Output the (X, Y) coordinate of the center of the cell containing the given text.  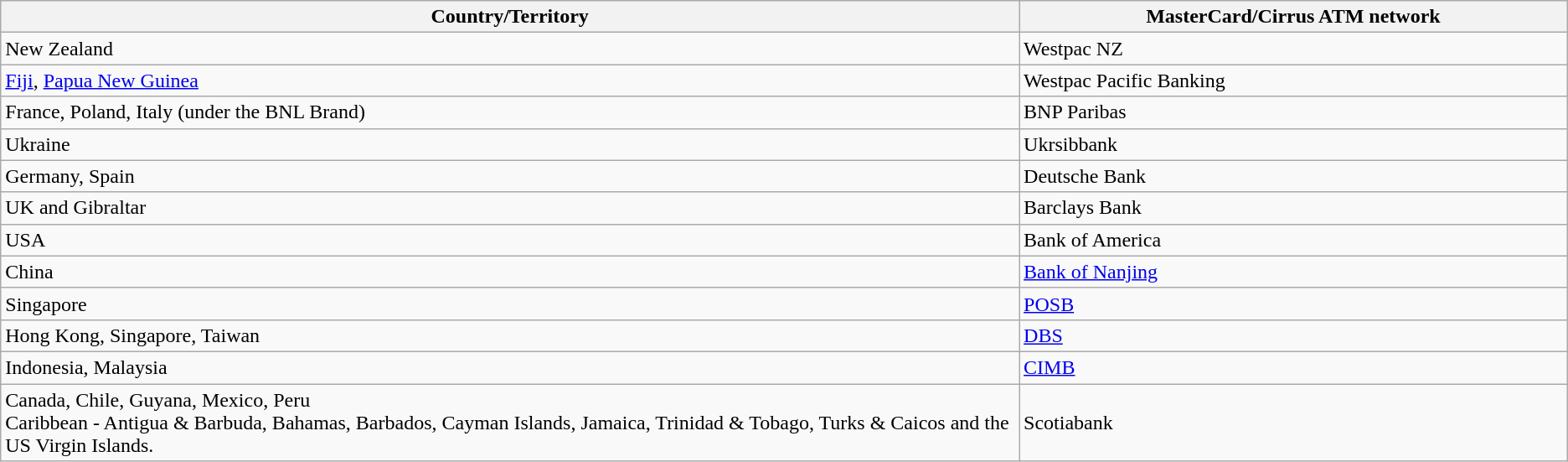
USA (510, 240)
BNP Paribas (1293, 112)
Hong Kong, Singapore, Taiwan (510, 335)
Ukraine (510, 144)
Westpac NZ (1293, 49)
Barclays Bank (1293, 208)
New Zealand (510, 49)
China (510, 272)
UK and Gibraltar (510, 208)
DBS (1293, 335)
POSB (1293, 304)
CIMB (1293, 367)
Singapore (510, 304)
Bank of Nanjing (1293, 272)
France, Poland, Italy (under the BNL Brand) (510, 112)
Germany, Spain (510, 176)
MasterCard/Cirrus ATM network (1293, 17)
Westpac Pacific Banking (1293, 80)
Fiji, Papua New Guinea (510, 80)
Country/Territory (510, 17)
Indonesia, Malaysia (510, 367)
Deutsche Bank (1293, 176)
Bank of America (1293, 240)
Scotiabank (1293, 423)
Ukrsibbank (1293, 144)
